Capture the cell that displays the provided text and extract its (x, y) central coordinate. 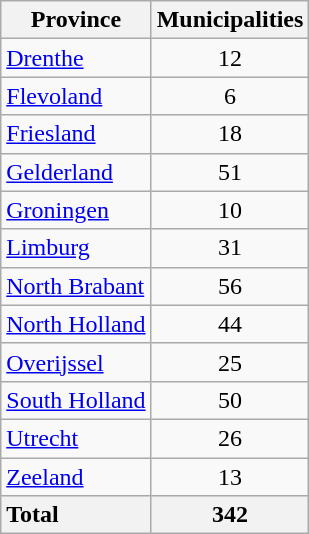
North Holland (76, 324)
South Holland (76, 400)
25 (230, 362)
51 (230, 172)
Zeeland (76, 477)
13 (230, 477)
10 (230, 210)
Flevoland (76, 96)
Friesland (76, 134)
Groningen (76, 210)
Overijssel (76, 362)
Province (76, 20)
Gelderland (76, 172)
56 (230, 286)
Drenthe (76, 58)
Utrecht (76, 438)
44 (230, 324)
342 (230, 515)
Limburg (76, 248)
Total (76, 515)
26 (230, 438)
31 (230, 248)
12 (230, 58)
18 (230, 134)
North Brabant (76, 286)
6 (230, 96)
Municipalities (230, 20)
50 (230, 400)
